Return (X, Y) of the center of cell containing provided text 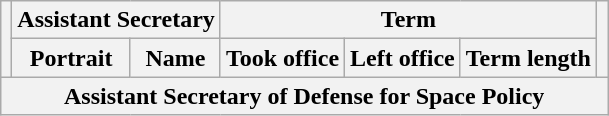
Name (175, 58)
Portrait (72, 58)
Took office (282, 58)
Term length (528, 58)
Assistant Secretary of Defense for Space Policy (304, 96)
Left office (403, 58)
Term (408, 20)
Assistant Secretary (116, 20)
